Provide the (X, Y) coordinate of the cell's center where the given text is located.  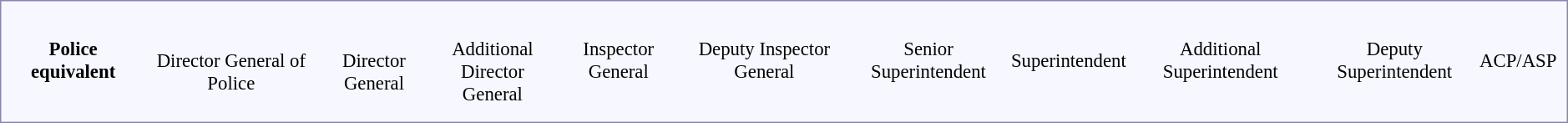
Director General of Police Director General AdditionalDirector General (349, 60)
AdditionalDirector General (493, 72)
Police equivalent (73, 60)
Director General of Police (231, 72)
Senior Superintendent (928, 60)
Additional Superintendent (1221, 60)
Superintendent (1069, 60)
Director General (374, 72)
Inspector General (618, 60)
ACP/ASP (1518, 60)
Deputy Inspector General (764, 60)
Deputy Superintendent (1394, 60)
